Determine the (x, y) coordinate at the center of the cell enclosing the given text.  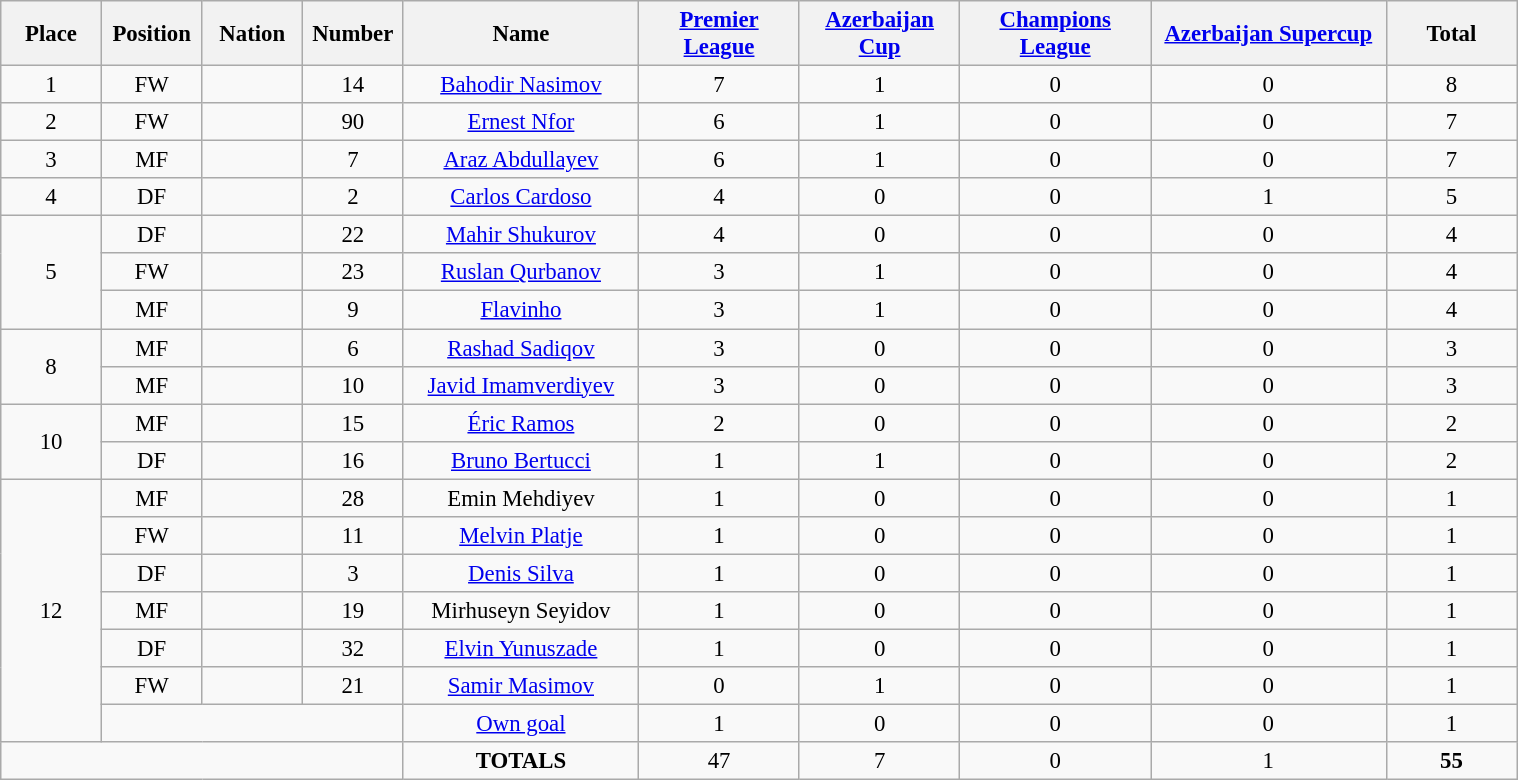
Name (521, 34)
55 (1452, 761)
12 (52, 610)
47 (720, 761)
Elvin Yunuszade (521, 648)
Éric Ramos (521, 423)
32 (354, 648)
Carlos Cardoso (521, 197)
Position (152, 34)
Melvin Platje (521, 536)
TOTALS (521, 761)
Mirhuseyn Seyidov (521, 611)
Rashad Sadiqov (521, 348)
Araz Abdullayev (521, 160)
22 (354, 235)
90 (354, 122)
Place (52, 34)
Samir Masimov (521, 686)
14 (354, 85)
Premier League (720, 34)
9 (354, 310)
21 (354, 686)
11 (354, 536)
Bruno Bertucci (521, 460)
Ernest Nfor (521, 122)
28 (354, 498)
Own goal (521, 724)
Number (354, 34)
Azerbaijan Cup (880, 34)
Denis Silva (521, 573)
Total (1452, 34)
Mahir Shukurov (521, 235)
Bahodir Nasimov (521, 85)
Flavinho (521, 310)
23 (354, 273)
Champions League (1056, 34)
19 (354, 611)
Ruslan Qurbanov (521, 273)
Azerbaijan Supercup (1268, 34)
Javid Imamverdiyev (521, 385)
16 (354, 460)
Emin Mehdiyev (521, 498)
Nation (252, 34)
15 (354, 423)
